From the cell containing the given text, extract its center point as (X, Y) coordinate. 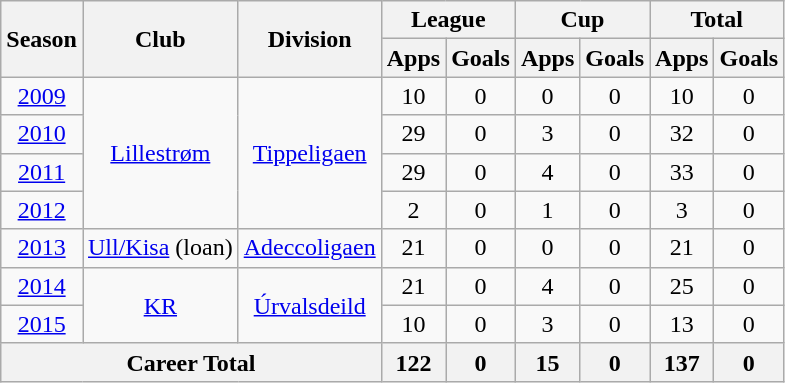
Ull/Kisa (loan) (160, 248)
2 (413, 210)
KR (160, 305)
32 (682, 134)
Career Total (191, 362)
Total (717, 20)
Cup (582, 20)
2013 (42, 248)
15 (547, 362)
2015 (42, 324)
25 (682, 286)
33 (682, 172)
Adeccoligaen (310, 248)
Club (160, 39)
Tippeligaen (310, 153)
1 (547, 210)
Division (310, 39)
2010 (42, 134)
2009 (42, 96)
2012 (42, 210)
2011 (42, 172)
Season (42, 39)
137 (682, 362)
13 (682, 324)
2014 (42, 286)
Úrvalsdeild (310, 305)
Lillestrøm (160, 153)
122 (413, 362)
League (448, 20)
